Output the (X, Y) coordinate of the center of the cell containing the given text.  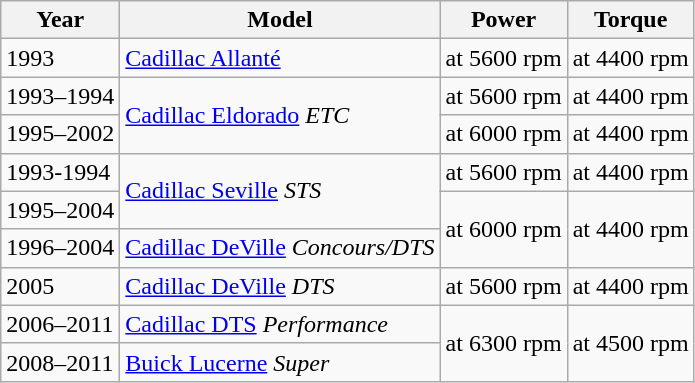
Cadillac DTS Performance (280, 324)
1995–2004 (60, 210)
1993-1994 (60, 172)
Buick Lucerne Super (280, 362)
Model (280, 20)
at 4500 rpm (630, 343)
1996–2004 (60, 248)
Cadillac Allanté (280, 58)
at 6300 rpm (504, 343)
1995–2002 (60, 134)
Year (60, 20)
Cadillac DeVille Concours/DTS (280, 248)
Cadillac Eldorado ETC (280, 115)
2008–2011 (60, 362)
Torque (630, 20)
Cadillac DeVille DTS (280, 286)
1993 (60, 58)
Power (504, 20)
Cadillac Seville STS (280, 191)
1993–1994 (60, 96)
2005 (60, 286)
2006–2011 (60, 324)
